Return the [X, Y] coordinate for the center point of the cell that contains the specified text.  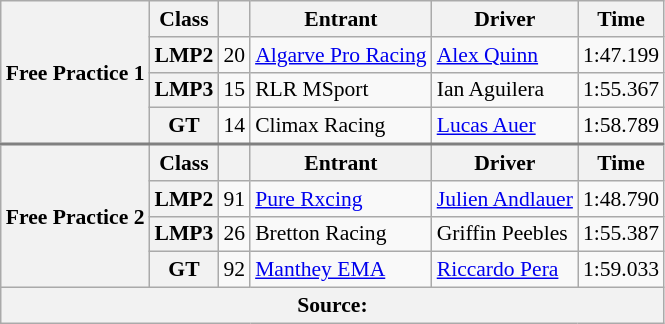
Alex Quinn [505, 55]
Bretton Racing [341, 234]
1:55.387 [621, 234]
Lucas Auer [505, 126]
Climax Racing [341, 126]
91 [234, 199]
26 [234, 234]
Source: [332, 306]
Ian Aguilera [505, 90]
1:48.790 [621, 199]
Griffin Peebles [505, 234]
1:59.033 [621, 270]
Julien Andlauer [505, 199]
Riccardo Pera [505, 270]
1:55.367 [621, 90]
RLR MSport [341, 90]
Free Practice 1 [76, 72]
20 [234, 55]
1:47.199 [621, 55]
1:58.789 [621, 126]
Pure Rxcing [341, 199]
14 [234, 126]
Free Practice 2 [76, 216]
Manthey EMA [341, 270]
92 [234, 270]
Algarve Pro Racing [341, 55]
15 [234, 90]
